Provide the [X, Y] coordinate of the cell's center where the given text is located.  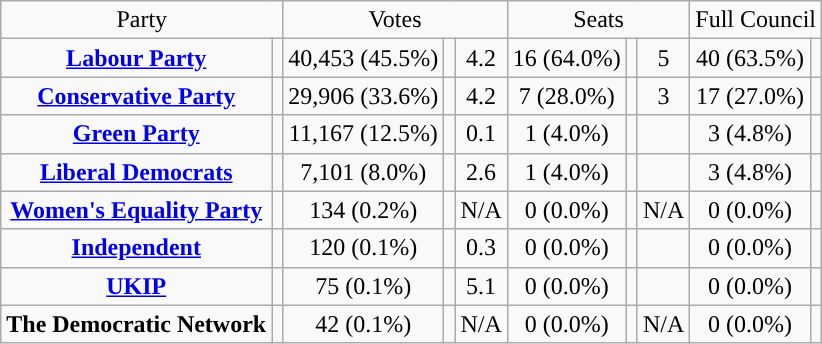
42 (0.1%) [364, 324]
29,906 (33.6%) [364, 96]
2.6 [481, 172]
5.1 [481, 286]
7 (28.0%) [566, 96]
Women's Equality Party [136, 210]
UKIP [136, 286]
16 (64.0%) [566, 58]
0.3 [481, 248]
3 [663, 96]
Votes [396, 20]
Labour Party [136, 58]
Party [142, 20]
134 (0.2%) [364, 210]
17 (27.0%) [750, 96]
Conservative Party [136, 96]
11,167 (12.5%) [364, 134]
Green Party [136, 134]
Seats [598, 20]
120 (0.1%) [364, 248]
Liberal Democrats [136, 172]
75 (0.1%) [364, 286]
Full Council [756, 20]
40 (63.5%) [750, 58]
The Democratic Network [136, 324]
5 [663, 58]
0.1 [481, 134]
Independent [136, 248]
7,101 (8.0%) [364, 172]
40,453 (45.5%) [364, 58]
